Locate the cell with the specified text and output its (x, y) center coordinate. 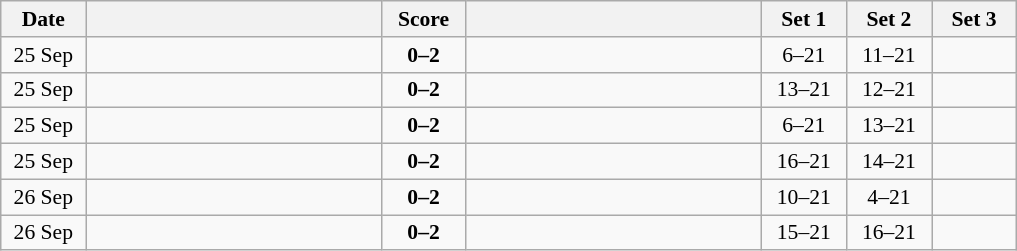
11–21 (888, 55)
12–21 (888, 90)
10–21 (804, 197)
Set 2 (888, 19)
Date (44, 19)
Set 3 (974, 19)
Score (424, 19)
14–21 (888, 162)
15–21 (804, 233)
4–21 (888, 197)
Set 1 (804, 19)
